Return (x, y) of the center of cell containing provided text 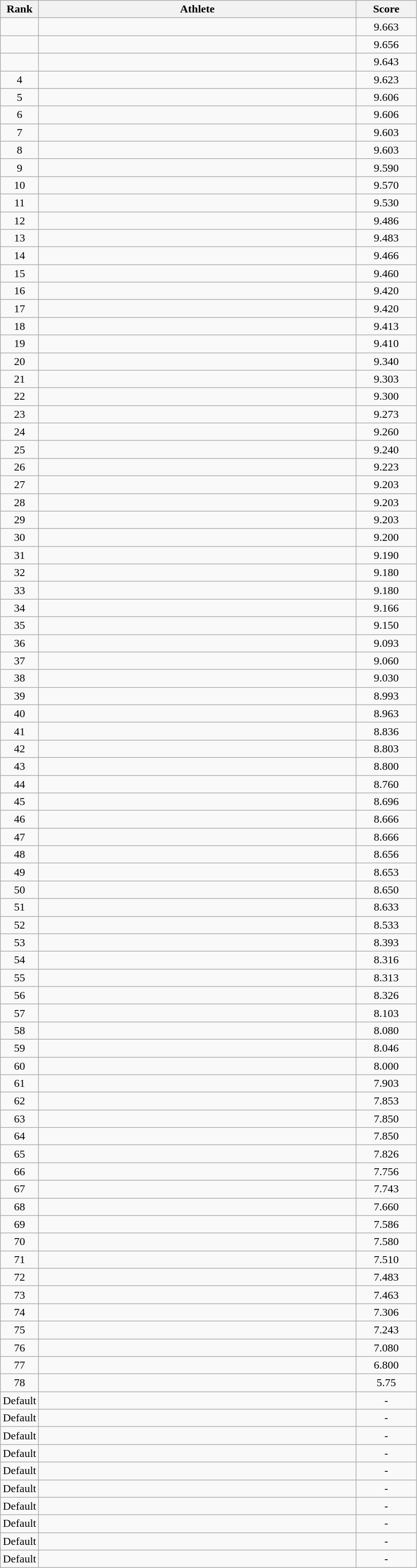
40 (19, 713)
12 (19, 221)
8.803 (386, 749)
9.060 (386, 661)
13 (19, 238)
55 (19, 978)
8.046 (386, 1048)
70 (19, 1242)
4 (19, 80)
8.533 (386, 925)
8.316 (386, 960)
44 (19, 784)
5 (19, 97)
35 (19, 626)
7.080 (386, 1348)
8.653 (386, 872)
9.483 (386, 238)
7 (19, 132)
77 (19, 1365)
9.460 (386, 273)
41 (19, 731)
7.243 (386, 1330)
38 (19, 678)
7.743 (386, 1189)
19 (19, 344)
10 (19, 185)
8.800 (386, 766)
9.570 (386, 185)
8.650 (386, 890)
9.623 (386, 80)
78 (19, 1383)
23 (19, 414)
8 (19, 150)
9.486 (386, 221)
9.530 (386, 203)
7.903 (386, 1084)
9.643 (386, 62)
9.166 (386, 608)
66 (19, 1171)
28 (19, 502)
58 (19, 1030)
Rank (19, 9)
63 (19, 1119)
9.240 (386, 449)
6.800 (386, 1365)
31 (19, 555)
7.853 (386, 1101)
26 (19, 467)
9.260 (386, 432)
59 (19, 1048)
22 (19, 397)
8.836 (386, 731)
Score (386, 9)
45 (19, 802)
47 (19, 837)
57 (19, 1013)
16 (19, 291)
8.656 (386, 855)
76 (19, 1348)
53 (19, 942)
8.963 (386, 713)
65 (19, 1154)
8.393 (386, 942)
60 (19, 1066)
9.223 (386, 467)
7.660 (386, 1207)
42 (19, 749)
20 (19, 361)
9.150 (386, 626)
69 (19, 1224)
56 (19, 995)
8.313 (386, 978)
9.466 (386, 256)
25 (19, 449)
8.696 (386, 802)
74 (19, 1312)
18 (19, 326)
61 (19, 1084)
36 (19, 643)
48 (19, 855)
9.590 (386, 167)
7.580 (386, 1242)
64 (19, 1136)
Athlete (197, 9)
9.413 (386, 326)
51 (19, 907)
73 (19, 1295)
9.273 (386, 414)
5.75 (386, 1383)
8.993 (386, 696)
15 (19, 273)
9.200 (386, 538)
62 (19, 1101)
8.103 (386, 1013)
9.410 (386, 344)
9.340 (386, 361)
9.190 (386, 555)
8.080 (386, 1030)
9.300 (386, 397)
7.826 (386, 1154)
7.306 (386, 1312)
6 (19, 115)
7.586 (386, 1224)
30 (19, 538)
29 (19, 520)
24 (19, 432)
7.510 (386, 1259)
9.656 (386, 44)
8.760 (386, 784)
34 (19, 608)
71 (19, 1259)
9.093 (386, 643)
14 (19, 256)
8.000 (386, 1066)
46 (19, 819)
52 (19, 925)
21 (19, 379)
33 (19, 590)
9.030 (386, 678)
43 (19, 766)
67 (19, 1189)
75 (19, 1330)
8.326 (386, 995)
32 (19, 573)
37 (19, 661)
7.463 (386, 1295)
68 (19, 1207)
27 (19, 484)
9.663 (386, 27)
39 (19, 696)
9.303 (386, 379)
50 (19, 890)
49 (19, 872)
7.756 (386, 1171)
17 (19, 309)
11 (19, 203)
8.633 (386, 907)
9 (19, 167)
72 (19, 1277)
7.483 (386, 1277)
54 (19, 960)
